Extract the (x, y) coordinate from the center of the cell holding the provided text.  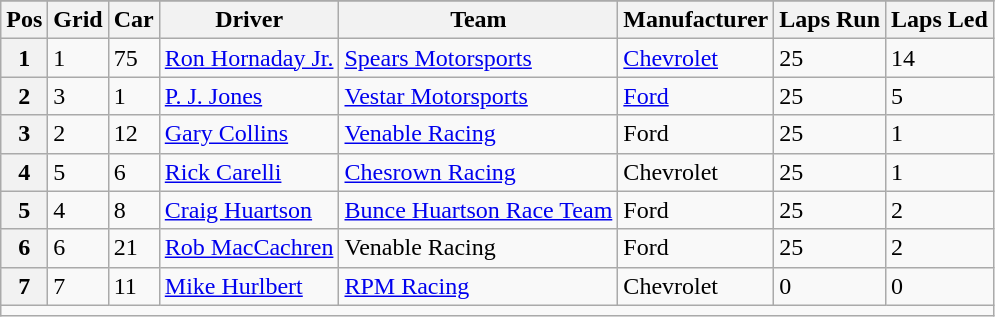
75 (134, 58)
Car (134, 20)
Rob MacCachren (249, 248)
8 (134, 210)
RPM Racing (478, 286)
Bunce Huartson Race Team (478, 210)
Vestar Motorsports (478, 96)
14 (940, 58)
P. J. Jones (249, 96)
Laps Run (830, 20)
21 (134, 248)
Grid (78, 20)
Ron Hornaday Jr. (249, 58)
12 (134, 134)
Driver (249, 20)
Team (478, 20)
Craig Huartson (249, 210)
Manufacturer (696, 20)
Laps Led (940, 20)
Rick Carelli (249, 172)
Pos (24, 20)
Chesrown Racing (478, 172)
Mike Hurlbert (249, 286)
Spears Motorsports (478, 58)
11 (134, 286)
Gary Collins (249, 134)
